Scan for the cell matching the given text and deliver its [X, Y] coordinate at center. 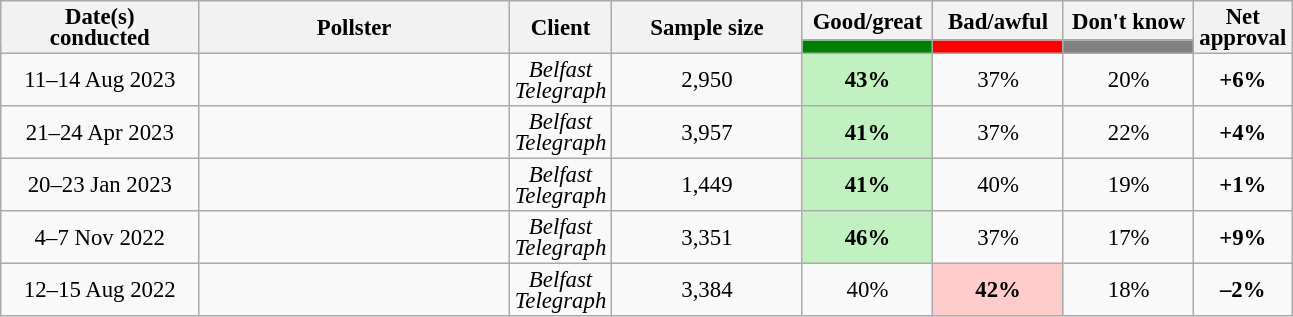
3,351 [708, 238]
3,384 [708, 290]
1,449 [708, 186]
17% [1128, 238]
+4% [1243, 132]
11–14 Aug 2023 [100, 80]
+6% [1243, 80]
19% [1128, 186]
4–7 Nov 2022 [100, 238]
42% [998, 290]
Good/great [868, 20]
12–15 Aug 2022 [100, 290]
20–23 Jan 2023 [100, 186]
22% [1128, 132]
43% [868, 80]
Don't know [1128, 20]
Pollster [354, 28]
+1% [1243, 186]
Sample size [708, 28]
Bad/awful [998, 20]
3,957 [708, 132]
20% [1128, 80]
2,950 [708, 80]
21–24 Apr 2023 [100, 132]
Net approval [1243, 28]
–2% [1243, 290]
Date(s)conducted [100, 28]
18% [1128, 290]
+9% [1243, 238]
Client [560, 28]
46% [868, 238]
